For the text-containing cell, return its midpoint in [x, y] coordinate format. 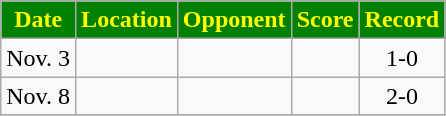
Nov. 8 [38, 96]
Opponent [234, 20]
Date [38, 20]
1-0 [402, 58]
Nov. 3 [38, 58]
Score [325, 20]
2-0 [402, 96]
Location [127, 20]
Record [402, 20]
